Extract the (X, Y) coordinate from the center of the cell holding the provided text.  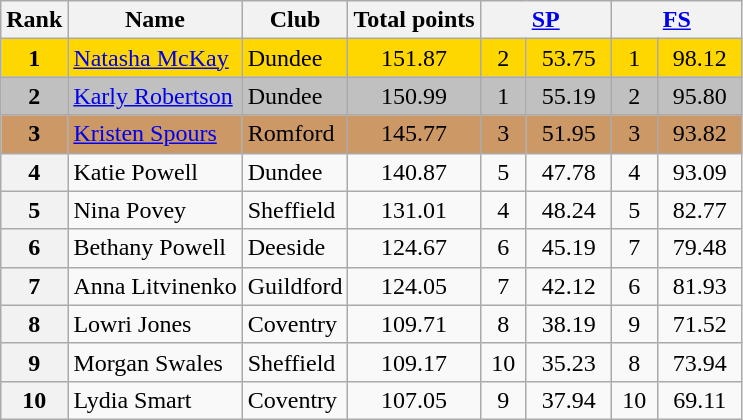
69.11 (700, 400)
Karly Robertson (155, 96)
Morgan Swales (155, 362)
Bethany Powell (155, 248)
Natasha McKay (155, 58)
Kristen Spours (155, 134)
151.87 (414, 58)
Guildford (295, 286)
Nina Povey (155, 210)
Rank (34, 20)
Club (295, 20)
124.05 (414, 286)
93.09 (700, 172)
48.24 (568, 210)
71.52 (700, 324)
35.23 (568, 362)
82.77 (700, 210)
Romford (295, 134)
Deeside (295, 248)
145.77 (414, 134)
Name (155, 20)
79.48 (700, 248)
FS (676, 20)
107.05 (414, 400)
Lydia Smart (155, 400)
81.93 (700, 286)
73.94 (700, 362)
38.19 (568, 324)
Katie Powell (155, 172)
98.12 (700, 58)
109.71 (414, 324)
140.87 (414, 172)
150.99 (414, 96)
37.94 (568, 400)
42.12 (568, 286)
45.19 (568, 248)
Total points (414, 20)
51.95 (568, 134)
SP (546, 20)
109.17 (414, 362)
55.19 (568, 96)
124.67 (414, 248)
95.80 (700, 96)
131.01 (414, 210)
53.75 (568, 58)
Anna Litvinenko (155, 286)
93.82 (700, 134)
47.78 (568, 172)
Lowri Jones (155, 324)
